Provide the (X, Y) coordinate of the cell's center where the given text is located.  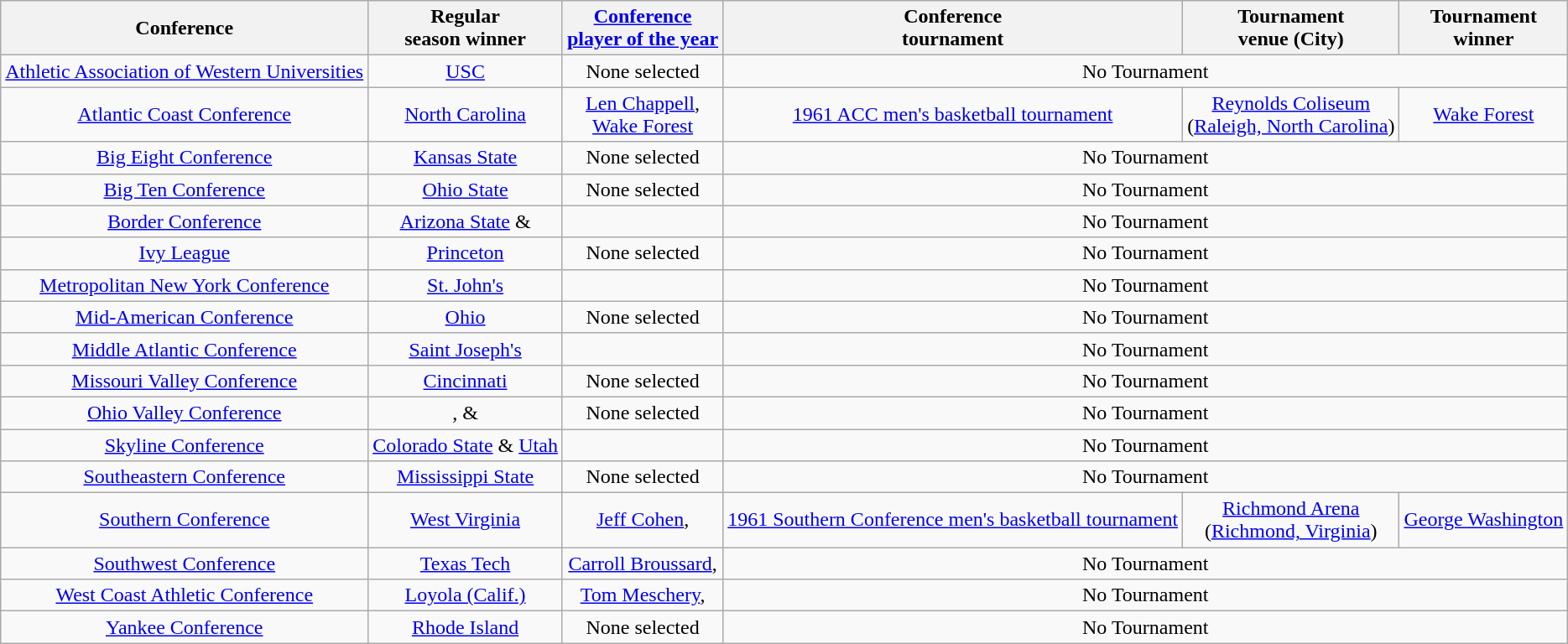
Ivy League (185, 253)
Big Eight Conference (185, 158)
Yankee Conference (185, 627)
North Carolina (466, 114)
West Virginia (466, 520)
USC (466, 71)
Conference tournament (953, 29)
1961 Southern Conference men's basketball tournament (953, 520)
Texas Tech (466, 563)
George Washington (1483, 520)
Wake Forest (1483, 114)
Metropolitan New York Conference (185, 285)
1961 ACC men's basketball tournament (953, 114)
Regular season winner (466, 29)
Southeastern Conference (185, 477)
Saint Joseph's (466, 349)
Atlantic Coast Conference (185, 114)
Carroll Broussard, (643, 563)
Big Ten Conference (185, 190)
Rhode Island (466, 627)
, & (466, 413)
Loyola (Calif.) (466, 595)
Southwest Conference (185, 563)
Colorado State & Utah (466, 445)
Mid-American Conference (185, 317)
Arizona State & (466, 221)
Tournament venue (City) (1291, 29)
Jeff Cohen, (643, 520)
Ohio Valley Conference (185, 413)
Reynolds Coliseum(Raleigh, North Carolina) (1291, 114)
Kansas State (466, 158)
Border Conference (185, 221)
Cincinnati (466, 381)
Ohio State (466, 190)
Ohio (466, 317)
Athletic Association of Western Universities (185, 71)
Skyline Conference (185, 445)
Tom Meschery, (643, 595)
Southern Conference (185, 520)
Princeton (466, 253)
Tournament winner (1483, 29)
Middle Atlantic Conference (185, 349)
Len Chappell,Wake Forest (643, 114)
Richmond Arena(Richmond, Virginia) (1291, 520)
St. John's (466, 285)
Conference player of the year (643, 29)
Conference (185, 29)
Mississippi State (466, 477)
Missouri Valley Conference (185, 381)
West Coast Athletic Conference (185, 595)
